Scan for the cell matching the given text and deliver its [x, y] coordinate at center. 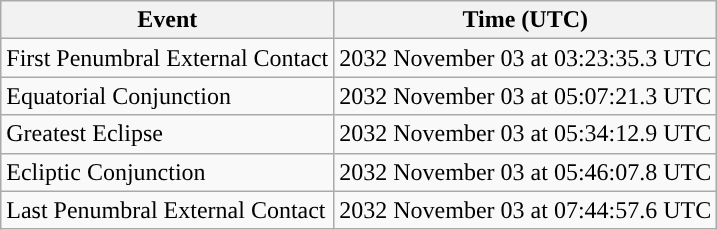
Equatorial Conjunction [168, 96]
2032 November 03 at 05:07:21.3 UTC [526, 96]
First Penumbral External Contact [168, 58]
Event [168, 20]
2032 November 03 at 07:44:57.6 UTC [526, 210]
Time (UTC) [526, 20]
2032 November 03 at 03:23:35.3 UTC [526, 58]
2032 November 03 at 05:34:12.9 UTC [526, 134]
Ecliptic Conjunction [168, 172]
2032 November 03 at 05:46:07.8 UTC [526, 172]
Greatest Eclipse [168, 134]
Last Penumbral External Contact [168, 210]
